Return [x, y] of the center of cell containing provided text 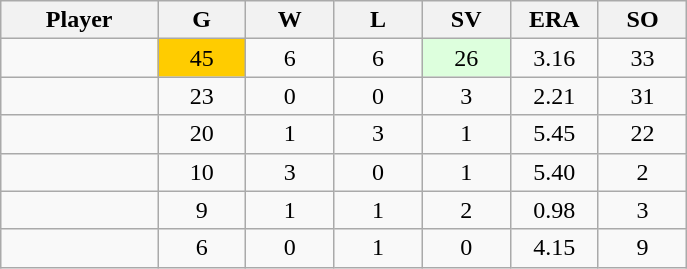
10 [202, 172]
33 [642, 58]
26 [466, 58]
ERA [554, 20]
31 [642, 96]
0.98 [554, 210]
SV [466, 20]
W [290, 20]
3.16 [554, 58]
4.15 [554, 248]
5.45 [554, 134]
23 [202, 96]
20 [202, 134]
SO [642, 20]
2.21 [554, 96]
5.40 [554, 172]
45 [202, 58]
22 [642, 134]
L [378, 20]
Player [80, 20]
G [202, 20]
